Identify which cell holds the provided text, then report its (X, Y) central coordinate. 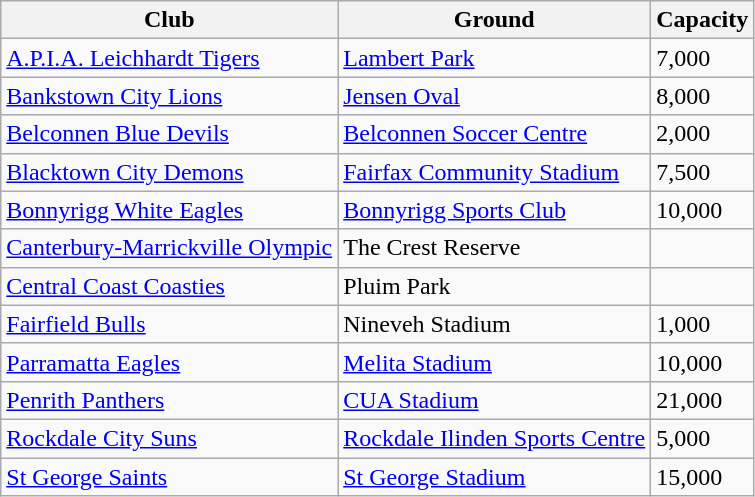
Lambert Park (494, 58)
CUA Stadium (494, 400)
Bankstown City Lions (170, 96)
The Crest Reserve (494, 248)
Jensen Oval (494, 96)
5,000 (702, 438)
Belconnen Soccer Centre (494, 134)
Penrith Panthers (170, 400)
Capacity (702, 20)
Fairfax Community Stadium (494, 172)
Central Coast Coasties (170, 286)
Fairfield Bulls (170, 324)
2,000 (702, 134)
Nineveh Stadium (494, 324)
Bonnyrigg White Eagles (170, 210)
Club (170, 20)
Rockdale City Suns (170, 438)
A.P.I.A. Leichhardt Tigers (170, 58)
St George Stadium (494, 477)
7,500 (702, 172)
Ground (494, 20)
Rockdale Ilinden Sports Centre (494, 438)
21,000 (702, 400)
8,000 (702, 96)
Canterbury-Marrickville Olympic (170, 248)
Melita Stadium (494, 362)
Blacktown City Demons (170, 172)
Pluim Park (494, 286)
Belconnen Blue Devils (170, 134)
St George Saints (170, 477)
15,000 (702, 477)
Parramatta Eagles (170, 362)
7,000 (702, 58)
1,000 (702, 324)
Bonnyrigg Sports Club (494, 210)
